From the cell containing the given text, extract its center point as (X, Y) coordinate. 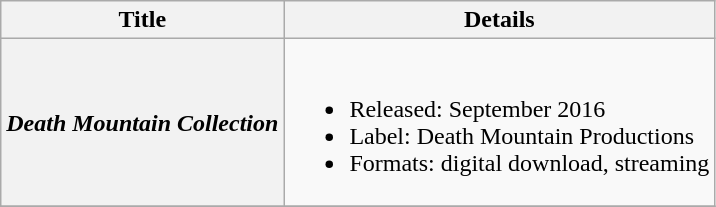
Details (500, 20)
Death Mountain Collection (142, 122)
Released: September 2016Label: Death Mountain ProductionsFormats: digital download, streaming (500, 122)
Title (142, 20)
